Find where the given text appears and provide that cell's center as (x, y) coordinate. 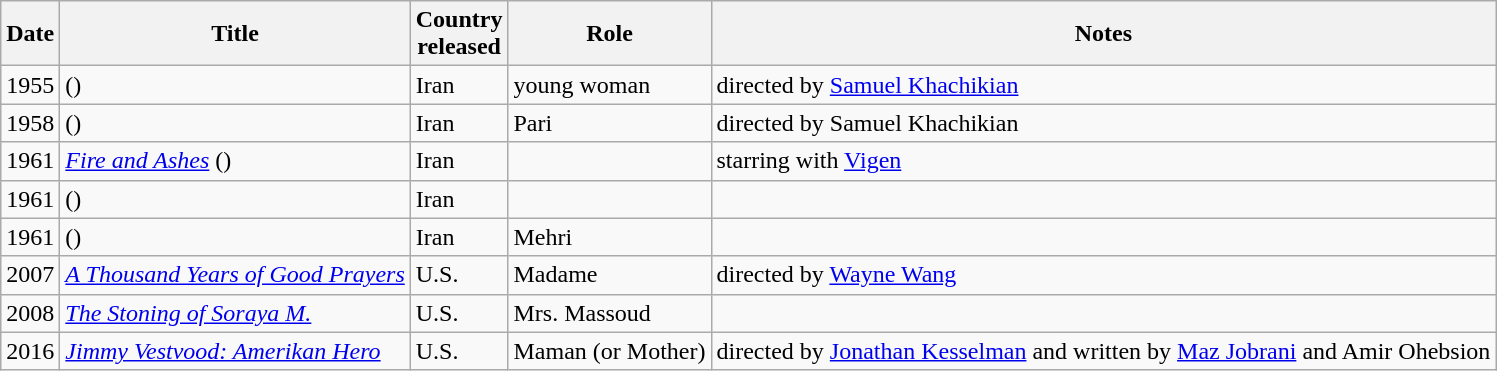
The Stoning of Soraya M. (235, 313)
Role (610, 34)
Notes (1104, 34)
young woman (610, 85)
1958 (30, 123)
2016 (30, 351)
Date (30, 34)
Countryreleased (459, 34)
Mehri (610, 237)
2008 (30, 313)
Madame (610, 275)
Title (235, 34)
2007 (30, 275)
directed by Jonathan Kesselman and written by Maz Jobrani and Amir Ohebsion (1104, 351)
Maman (or Mother) (610, 351)
1955 (30, 85)
A Thousand Years of Good Prayers (235, 275)
Jimmy Vestvood: Amerikan Hero (235, 351)
starring with Vigen (1104, 161)
directed by Wayne Wang (1104, 275)
Pari (610, 123)
Fire and Ashes () (235, 161)
Mrs. Massoud (610, 313)
